Return [X, Y] of the center of cell containing provided text 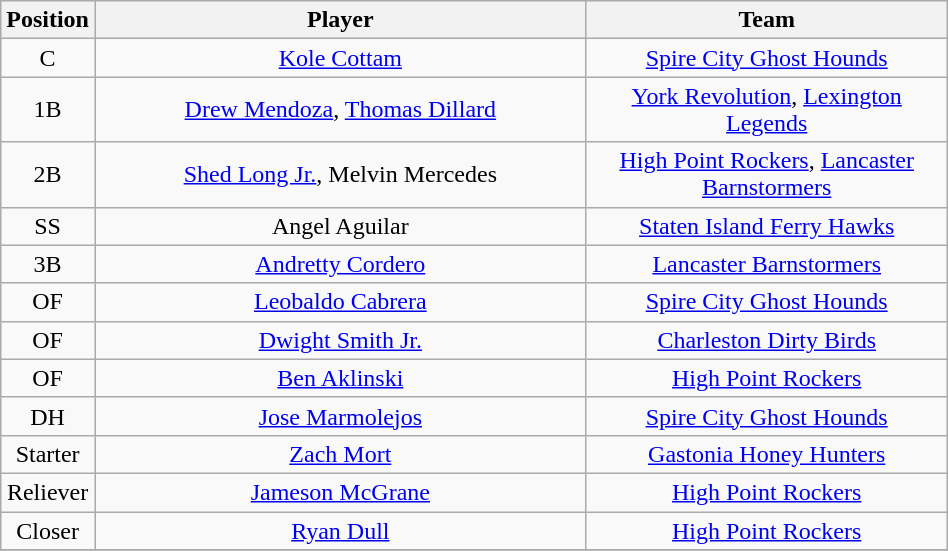
Jameson McGrane [340, 492]
Zach Mort [340, 454]
C [48, 58]
Dwight Smith Jr. [340, 340]
York Revolution, Lexington Legends [766, 110]
Staten Island Ferry Hawks [766, 226]
Player [340, 20]
Lancaster Barnstormers [766, 264]
Starter [48, 454]
Jose Marmolejos [340, 416]
Drew Mendoza, Thomas Dillard [340, 110]
Gastonia Honey Hunters [766, 454]
High Point Rockers, Lancaster Barnstormers [766, 174]
Ben Aklinski [340, 378]
Reliever [48, 492]
SS [48, 226]
DH [48, 416]
Charleston Dirty Birds [766, 340]
3B [48, 264]
Angel Aguilar [340, 226]
Team [766, 20]
Shed Long Jr., Melvin Mercedes [340, 174]
Leobaldo Cabrera [340, 302]
Andretty Cordero [340, 264]
2B [48, 174]
Ryan Dull [340, 531]
Closer [48, 531]
Position [48, 20]
Kole Cottam [340, 58]
1B [48, 110]
